Pinpoint the cell where the given text exists, returning its (X, Y) midpoint coordinate. 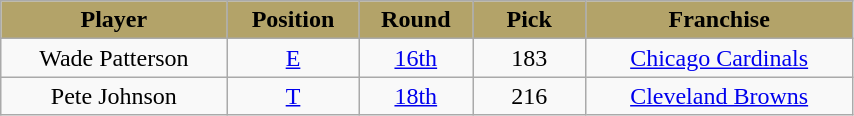
Pick (528, 20)
Pete Johnson (114, 96)
Position (293, 20)
16th (416, 58)
Round (416, 20)
Franchise (720, 20)
T (293, 96)
Cleveland Browns (720, 96)
Player (114, 20)
E (293, 58)
Chicago Cardinals (720, 58)
183 (528, 58)
216 (528, 96)
18th (416, 96)
Wade Patterson (114, 58)
